Identify which cell holds the provided text, then report its [X, Y] central coordinate. 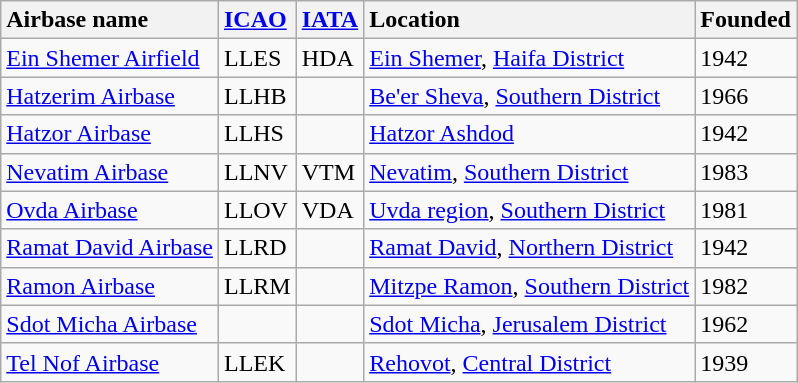
Rehovot, Central District [530, 362]
Uvda region, Southern District [530, 210]
1939 [746, 362]
HDA [330, 58]
Hatzor Ashdod [530, 134]
Ramat David, Northern District [530, 248]
Ramon Airbase [110, 286]
Ramat David Airbase [110, 248]
Nevatim Airbase [110, 172]
IATA [330, 20]
1983 [746, 172]
1962 [746, 324]
Ovda Airbase [110, 210]
Tel Nof Airbase [110, 362]
Mitzpe Ramon, Southern District [530, 286]
VTM [330, 172]
LLOV [257, 210]
Ein Shemer Airfield [110, 58]
LLRD [257, 248]
ICAO [257, 20]
Ein Shemer, Haifa District [530, 58]
1982 [746, 286]
Nevatim, Southern District [530, 172]
LLHB [257, 96]
LLES [257, 58]
Sdot Micha, Jerusalem District [530, 324]
LLRM [257, 286]
Hatzerim Airbase [110, 96]
Airbase name [110, 20]
Founded [746, 20]
VDA [330, 210]
Location [530, 20]
LLHS [257, 134]
Be'er Sheva, Southern District [530, 96]
LLNV [257, 172]
1966 [746, 96]
1981 [746, 210]
Sdot Micha Airbase [110, 324]
LLEK [257, 362]
Hatzor Airbase [110, 134]
